For the text-containing cell, return its midpoint in (x, y) coordinate format. 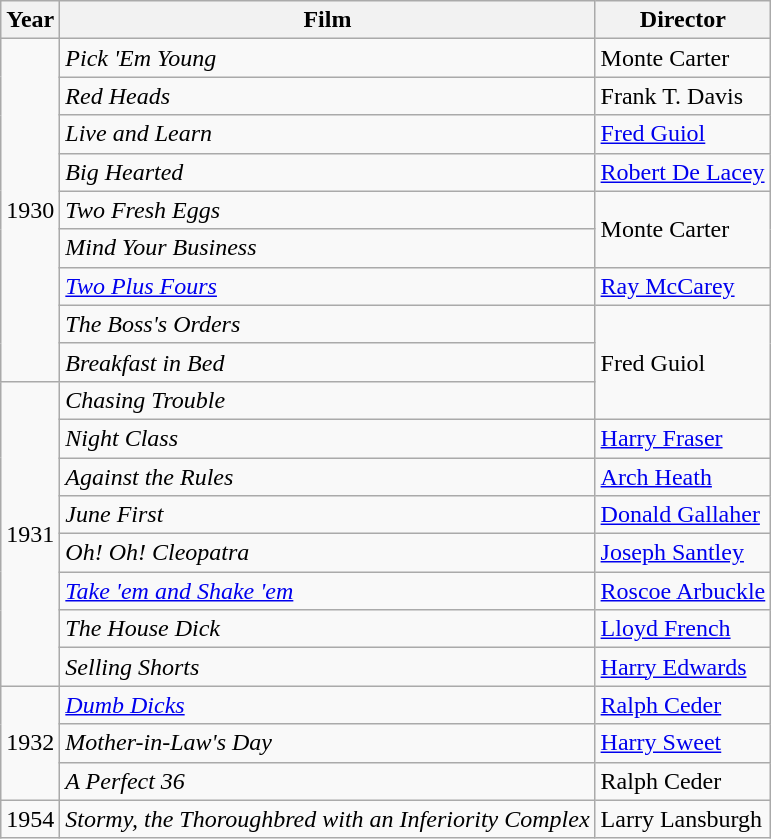
June First (328, 515)
Two Fresh Eggs (328, 210)
Larry Lansburgh (683, 819)
Year (30, 20)
Film (328, 20)
Stormy, the Thoroughbred with an Inferiority Complex (328, 819)
Robert De Lacey (683, 172)
Roscoe Arbuckle (683, 591)
A Perfect 36 (328, 781)
Harry Fraser (683, 438)
Take 'em and Shake 'em (328, 591)
Donald Gallaher (683, 515)
1954 (30, 819)
The House Dick (328, 629)
Frank T. Davis (683, 96)
Against the Rules (328, 477)
Pick 'Em Young (328, 58)
The Boss's Orders (328, 324)
Chasing Trouble (328, 400)
Two Plus Fours (328, 286)
Big Hearted (328, 172)
Harry Edwards (683, 667)
1932 (30, 743)
Mother-in-Law's Day (328, 743)
Harry Sweet (683, 743)
Joseph Santley (683, 553)
1931 (30, 533)
Selling Shorts (328, 667)
Mind Your Business (328, 248)
Night Class (328, 438)
Ray McCarey (683, 286)
Breakfast in Bed (328, 362)
Oh! Oh! Cleopatra (328, 553)
Dumb Dicks (328, 705)
Arch Heath (683, 477)
Live and Learn (328, 134)
1930 (30, 210)
Lloyd French (683, 629)
Red Heads (328, 96)
Director (683, 20)
